Detect which cell encompasses the target text, then output its [x, y] center coordinate. 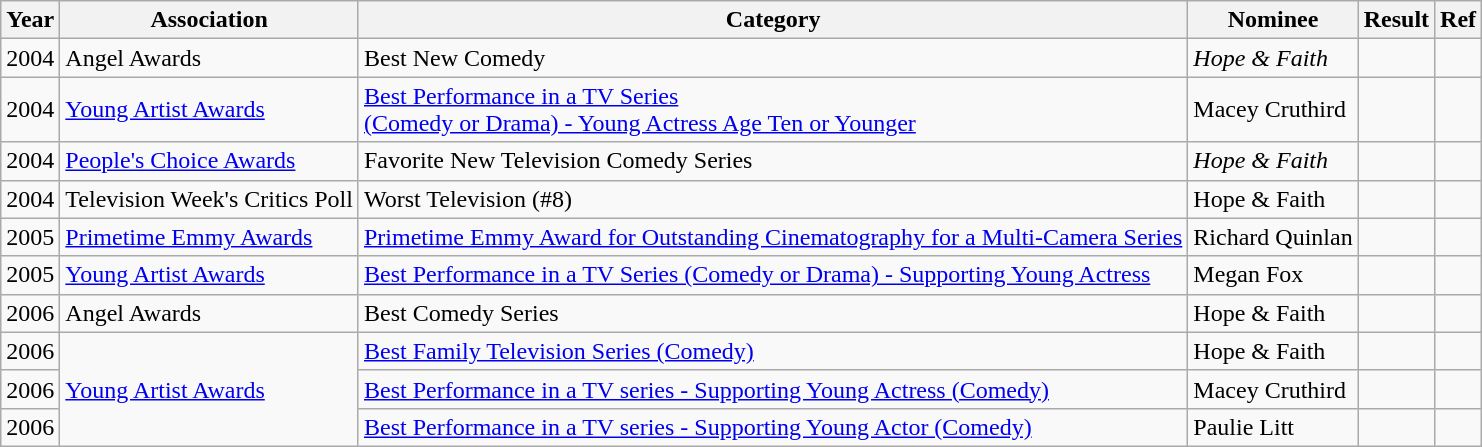
Best Performance in a TV Series(Comedy or Drama) - Young Actress Age Ten or Younger [772, 110]
People's Choice Awards [210, 161]
Nominee [1273, 20]
Category [772, 20]
Best Comedy Series [772, 313]
Year [30, 20]
Result [1396, 20]
Television Week's Critics Poll [210, 199]
Best Performance in a TV series - Supporting Young Actor (Comedy) [772, 427]
Richard Quinlan [1273, 237]
Best New Comedy [772, 58]
Best Performance in a TV Series (Comedy or Drama) - Supporting Young Actress [772, 275]
Favorite New Television Comedy Series [772, 161]
Primetime Emmy Awards [210, 237]
Worst Television (#8) [772, 199]
Ref [1458, 20]
Paulie Litt [1273, 427]
Primetime Emmy Award for Outstanding Cinematography for a Multi-Camera Series [772, 237]
Best Performance in a TV series - Supporting Young Actress (Comedy) [772, 389]
Best Family Television Series (Comedy) [772, 351]
Megan Fox [1273, 275]
Association [210, 20]
